Return (x, y) of the center of cell containing provided text 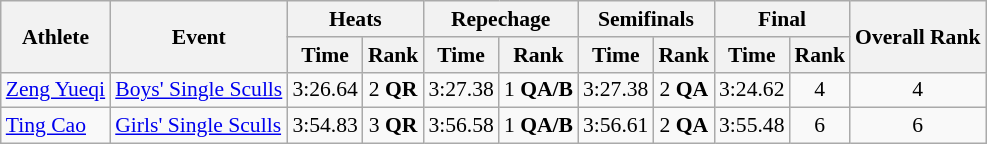
Athlete (56, 36)
Girls' Single Sculls (198, 126)
Ting Cao (56, 126)
3:24.62 (752, 90)
Event (198, 36)
Semifinals (646, 19)
Zeng Yueqi (56, 90)
3:56.61 (616, 126)
Final (782, 19)
3 QR (394, 126)
Overall Rank (918, 36)
3:26.64 (324, 90)
3:56.58 (460, 126)
Repechage (500, 19)
Boys' Single Sculls (198, 90)
Heats (355, 19)
3:54.83 (324, 126)
3:55.48 (752, 126)
2 QR (394, 90)
